From the cell containing the given text, extract its center point as [x, y] coordinate. 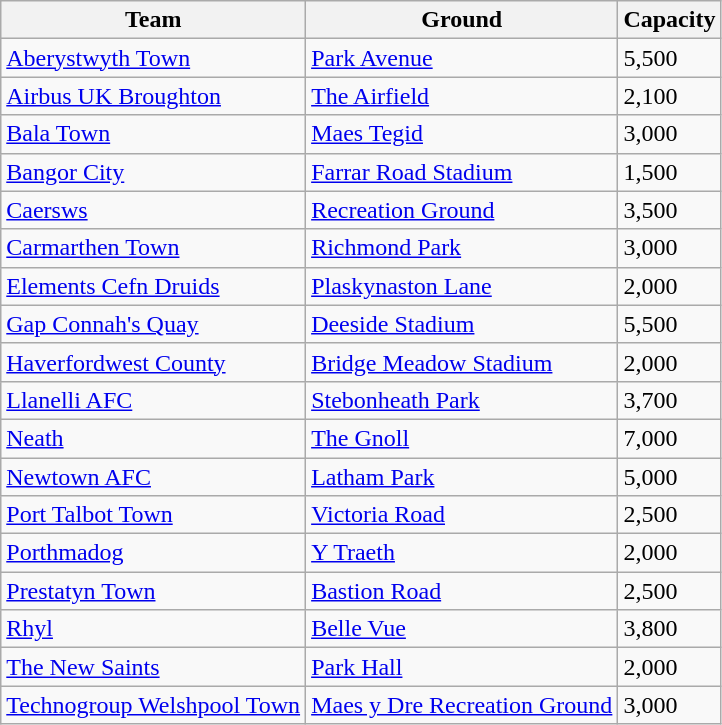
Haverfordwest County [154, 362]
1,500 [670, 172]
2,100 [670, 96]
Bala Town [154, 134]
Deeside Stadium [462, 324]
Maes y Dre Recreation Ground [462, 705]
Y Traeth [462, 553]
Ground [462, 20]
Rhyl [154, 629]
Port Talbot Town [154, 515]
Technogroup Welshpool Town [154, 705]
Bastion Road [462, 591]
Airbus UK Broughton [154, 96]
Elements Cefn Druids [154, 286]
Capacity [670, 20]
Bridge Meadow Stadium [462, 362]
Newtown AFC [154, 477]
Victoria Road [462, 515]
Recreation Ground [462, 210]
Gap Connah's Quay [154, 324]
Neath [154, 438]
Richmond Park [462, 248]
Stebonheath Park [462, 400]
Belle Vue [462, 629]
The Gnoll [462, 438]
Aberystwyth Town [154, 58]
Caersws [154, 210]
7,000 [670, 438]
Park Hall [462, 667]
The New Saints [154, 667]
Team [154, 20]
5,000 [670, 477]
Prestatyn Town [154, 591]
Carmarthen Town [154, 248]
Park Avenue [462, 58]
Llanelli AFC [154, 400]
Porthmadog [154, 553]
Bangor City [154, 172]
3,800 [670, 629]
Plaskynaston Lane [462, 286]
Farrar Road Stadium [462, 172]
3,500 [670, 210]
Maes Tegid [462, 134]
Latham Park [462, 477]
3,700 [670, 400]
The Airfield [462, 96]
